Locate the cell with the specified text and output its (X, Y) center coordinate. 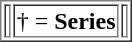
† = Series (66, 20)
